Return the (x, y) coordinate for the center point of the cell that contains the specified text.  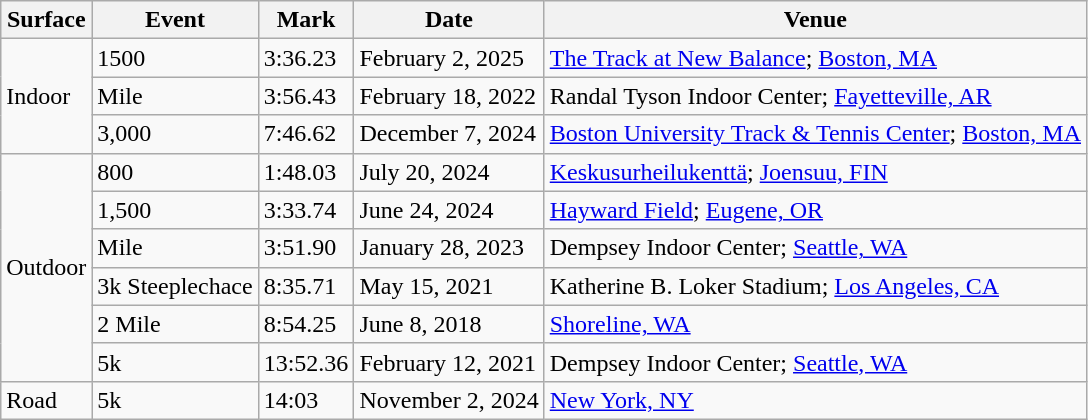
2 Mile (175, 324)
December 7, 2024 (449, 134)
November 2, 2024 (449, 400)
13:52.36 (306, 362)
3:56.43 (306, 96)
Randal Tyson Indoor Center; Fayetteville, AR (815, 96)
February 12, 2021 (449, 362)
June 8, 2018 (449, 324)
Outdoor (46, 267)
8:35.71 (306, 286)
The Track at New Balance; Boston, MA (815, 58)
Katherine B. Loker Stadium; Los Angeles, CA (815, 286)
July 20, 2024 (449, 172)
June 24, 2024 (449, 210)
3:36.23 (306, 58)
1500 (175, 58)
Date (449, 20)
8:54.25 (306, 324)
Indoor (46, 96)
Surface (46, 20)
Venue (815, 20)
Keskusurheilukenttä; Joensuu, FIN (815, 172)
February 2, 2025 (449, 58)
1,500 (175, 210)
Road (46, 400)
3,000 (175, 134)
Shoreline, WA (815, 324)
Event (175, 20)
7:46.62 (306, 134)
New York, NY (815, 400)
Hayward Field; Eugene, OR (815, 210)
May 15, 2021 (449, 286)
3:51.90 (306, 248)
3:33.74 (306, 210)
Mark (306, 20)
800 (175, 172)
14:03 (306, 400)
February 18, 2022 (449, 96)
3k Steeplechace (175, 286)
1:48.03 (306, 172)
January 28, 2023 (449, 248)
Boston University Track & Tennis Center; Boston, MA (815, 134)
